Provide the (x, y) coordinate of the cell's center where the given text is located.  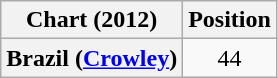
Chart (2012) (92, 20)
44 (230, 58)
Brazil (Crowley) (92, 58)
Position (230, 20)
